Output the [X, Y] coordinate of the center of the cell containing the given text.  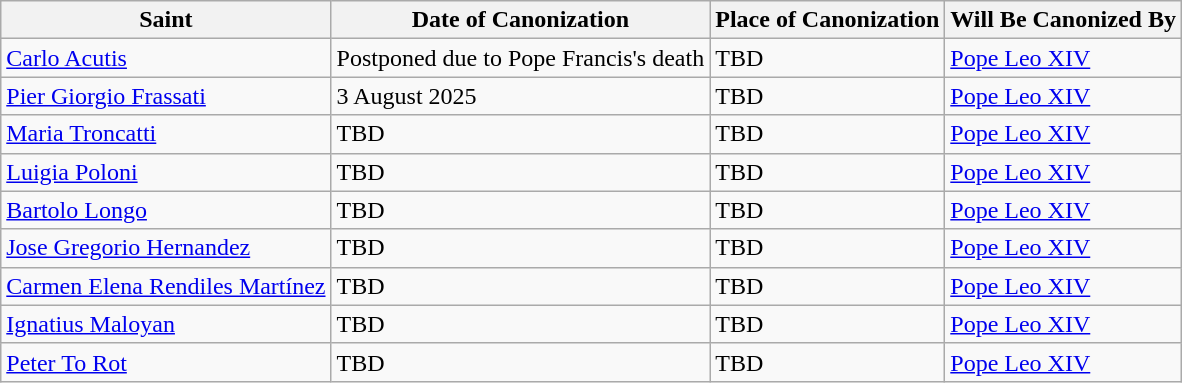
Ignatius Maloyan [166, 324]
Will Be Canonized By [1064, 20]
Saint [166, 20]
Jose Gregorio Hernandez [166, 248]
Pier Giorgio Frassati [166, 96]
Bartolo Longo [166, 210]
Luigia Poloni [166, 172]
Peter To Rot [166, 362]
Carmen Elena Rendiles Martínez [166, 286]
3 August 2025 [520, 96]
Maria Troncatti [166, 134]
Carlo Acutis [166, 58]
Place of Canonization [828, 20]
Postponed due to Pope Francis's death [520, 58]
Date of Canonization [520, 20]
